Capture the cell that displays the provided text and extract its [x, y] central coordinate. 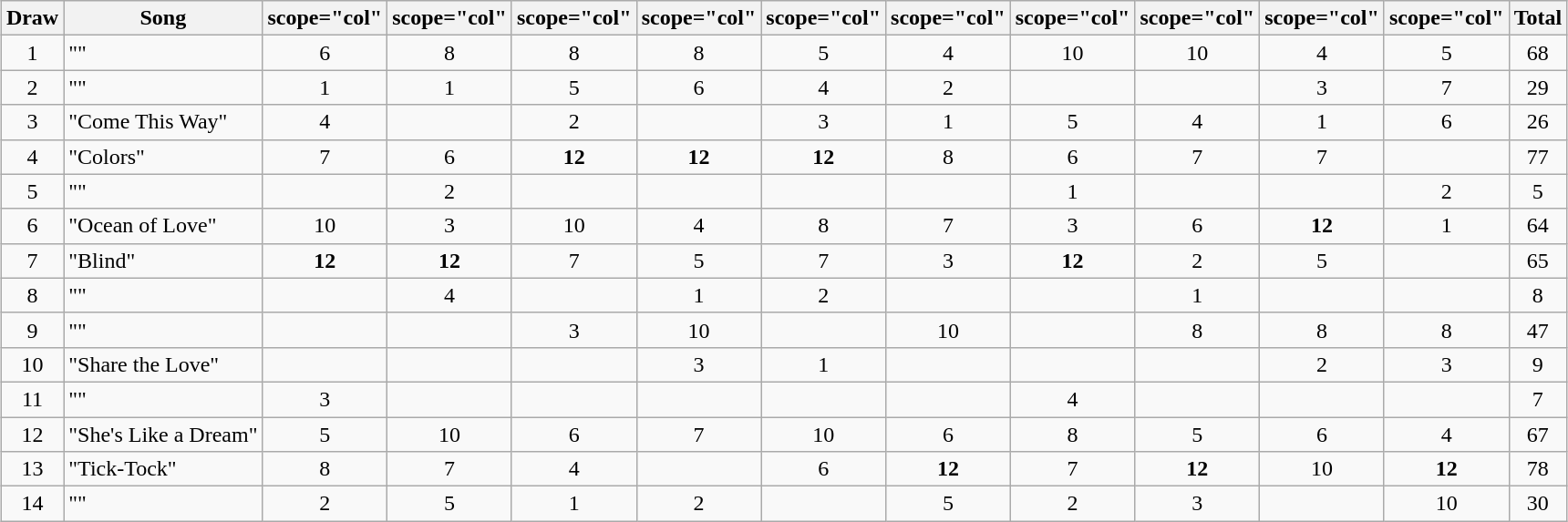
11 [32, 399]
67 [1538, 435]
"She's Like a Dream" [163, 435]
14 [32, 504]
47 [1538, 330]
68 [1538, 53]
"Share the Love" [163, 364]
64 [1538, 226]
"Blind" [163, 261]
65 [1538, 261]
77 [1538, 157]
"Colors" [163, 157]
30 [1538, 504]
26 [1538, 122]
"Come This Way" [163, 122]
Draw [32, 18]
29 [1538, 87]
78 [1538, 469]
Song [163, 18]
"Tick-Tock" [163, 469]
Total [1538, 18]
"Ocean of Love" [163, 226]
13 [32, 469]
